Locate the cell with the specified text and output its (x, y) center coordinate. 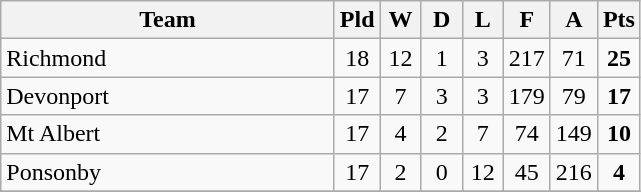
Richmond (168, 58)
179 (526, 96)
Team (168, 20)
10 (618, 134)
71 (574, 58)
Mt Albert (168, 134)
217 (526, 58)
Ponsonby (168, 172)
F (526, 20)
0 (442, 172)
149 (574, 134)
45 (526, 172)
Pld (357, 20)
1 (442, 58)
W (400, 20)
Devonport (168, 96)
A (574, 20)
216 (574, 172)
Pts (618, 20)
18 (357, 58)
D (442, 20)
L (482, 20)
74 (526, 134)
25 (618, 58)
79 (574, 96)
